Search for the cell housing the specified text and yield its [x, y] center coordinate. 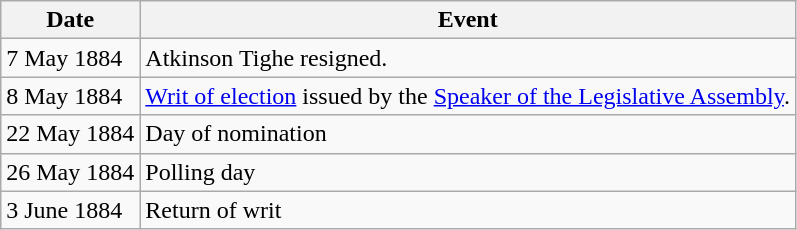
Date [70, 20]
8 May 1884 [70, 96]
22 May 1884 [70, 134]
7 May 1884 [70, 58]
26 May 1884 [70, 172]
Atkinson Tighe resigned. [468, 58]
Event [468, 20]
Return of writ [468, 210]
Day of nomination [468, 134]
3 June 1884 [70, 210]
Writ of election issued by the Speaker of the Legislative Assembly. [468, 96]
Polling day [468, 172]
